From the cell containing the given text, extract its center point as (X, Y) coordinate. 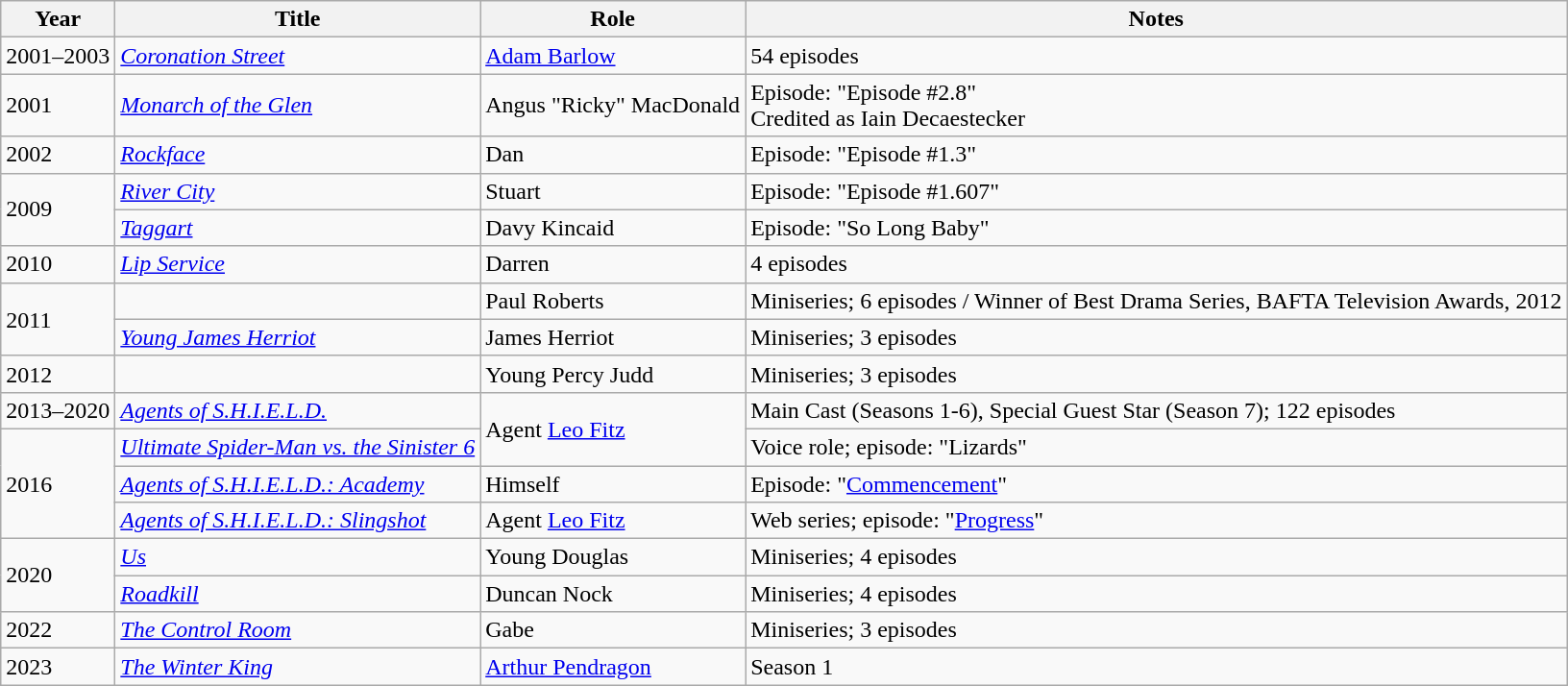
River City (298, 191)
Miniseries; 6 episodes / Winner of Best Drama Series, BAFTA Television Awards, 2012 (1157, 301)
Davy Kincaid (613, 228)
Young James Herriot (298, 337)
2022 (58, 630)
Episode: "Episode #1.3" (1157, 155)
Rockface (298, 155)
Notes (1157, 19)
2002 (58, 155)
Gabe (613, 630)
Ultimate Spider-Man vs. the Sinister 6 (298, 447)
Lip Service (298, 264)
The Winter King (298, 667)
Angus "Ricky" MacDonald (613, 106)
2012 (58, 374)
2020 (58, 576)
Episode: "Episode #2.8"Credited as Iain Decaestecker (1157, 106)
Role (613, 19)
Main Cast (Seasons 1-6), Special Guest Star (Season 7); 122 episodes (1157, 410)
Darren (613, 264)
Voice role; episode: "Lizards" (1157, 447)
4 episodes (1157, 264)
Taggart (298, 228)
2001 (58, 106)
Young Douglas (613, 557)
Episode: "Commencement" (1157, 483)
Agents of S.H.I.E.L.D.: Slingshot (298, 521)
2010 (58, 264)
Title (298, 19)
Himself (613, 483)
54 episodes (1157, 56)
Paul Roberts (613, 301)
2009 (58, 209)
Duncan Nock (613, 594)
Adam Barlow (613, 56)
2023 (58, 667)
2011 (58, 319)
Season 1 (1157, 667)
James Herriot (613, 337)
Agents of S.H.I.E.L.D. (298, 410)
Agents of S.H.I.E.L.D.: Academy (298, 483)
Arthur Pendragon (613, 667)
Monarch of the Glen (298, 106)
The Control Room (298, 630)
Dan (613, 155)
Roadkill (298, 594)
2013–2020 (58, 410)
Coronation Street (298, 56)
Us (298, 557)
Young Percy Judd (613, 374)
2016 (58, 483)
Episode: "Episode #1.607" (1157, 191)
Stuart (613, 191)
Year (58, 19)
Episode: "So Long Baby" (1157, 228)
Web series; episode: "Progress" (1157, 521)
2001–2003 (58, 56)
